Locate the cell with the specified text and output its [X, Y] center coordinate. 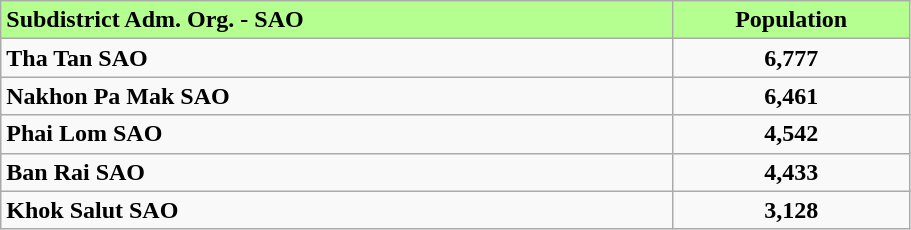
Khok Salut SAO [337, 210]
Nakhon Pa Mak SAO [337, 96]
Tha Tan SAO [337, 58]
6,461 [791, 96]
4,542 [791, 134]
Ban Rai SAO [337, 172]
Subdistrict Adm. Org. - SAO [337, 20]
3,128 [791, 210]
6,777 [791, 58]
Phai Lom SAO [337, 134]
4,433 [791, 172]
Population [791, 20]
